From the cell containing the given text, extract its center point as [X, Y] coordinate. 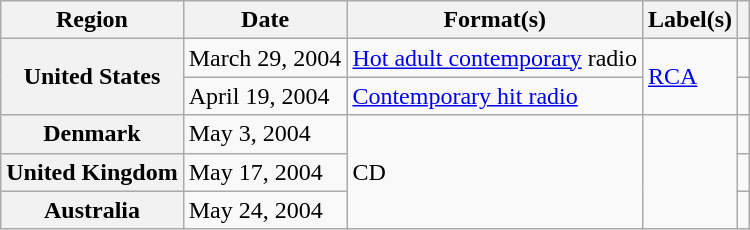
United Kingdom [92, 172]
May 3, 2004 [265, 134]
Format(s) [495, 20]
RCA [690, 77]
Australia [92, 210]
March 29, 2004 [265, 58]
Region [92, 20]
Date [265, 20]
April 19, 2004 [265, 96]
United States [92, 77]
Hot adult contemporary radio [495, 58]
May 24, 2004 [265, 210]
Denmark [92, 134]
CD [495, 172]
Label(s) [690, 20]
May 17, 2004 [265, 172]
Contemporary hit radio [495, 96]
